Locate the cell with the specified text and output its [X, Y] center coordinate. 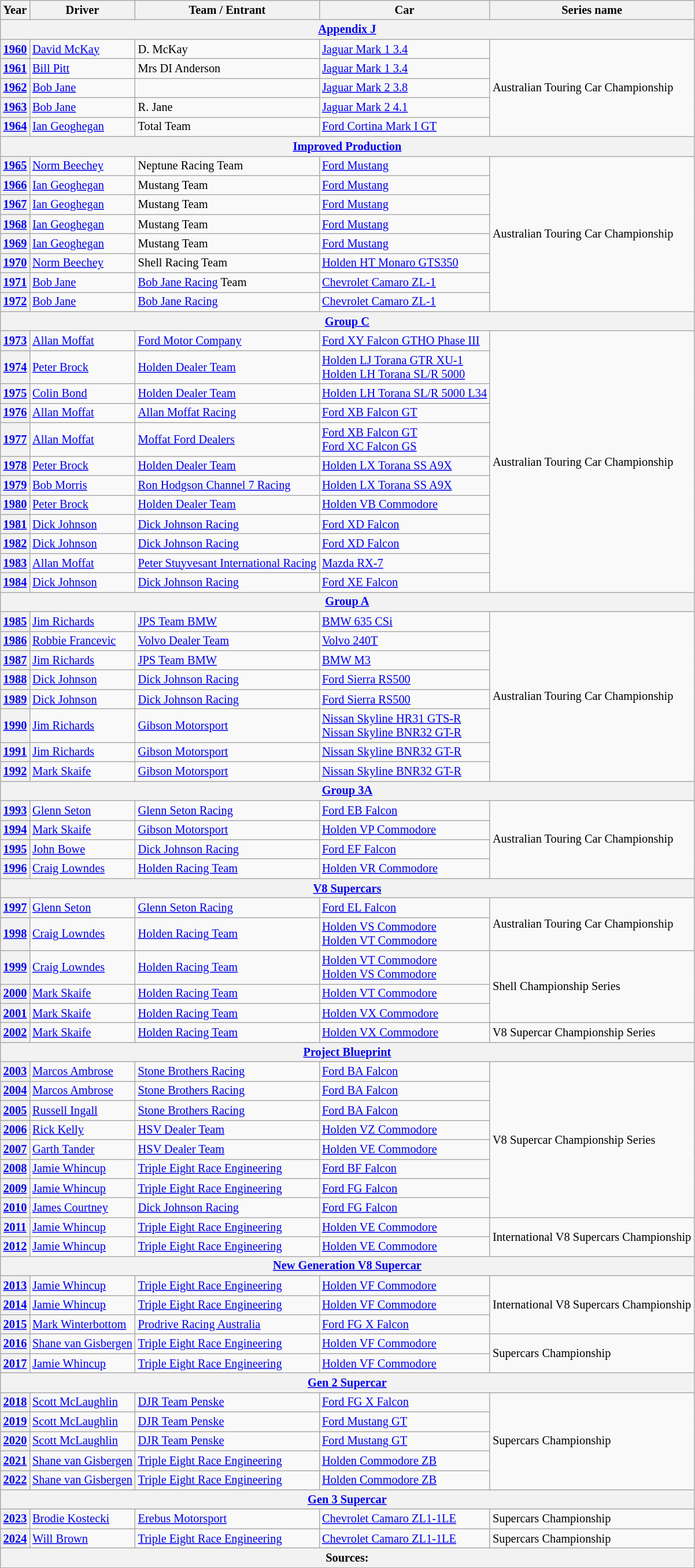
1965 [15, 166]
Ford XE Falcon [405, 583]
Mazda RX-7 [405, 563]
2012 [15, 1247]
Car [405, 10]
Mrs DI Anderson [227, 68]
1969 [15, 243]
1986 [15, 641]
Appendix J [347, 29]
Holden LJ Torana GTR XU-1Holden LH Torana SL/R 5000 [405, 367]
2020 [15, 1441]
1994 [15, 830]
Ron Hodgson Channel 7 Racing [227, 485]
Ford XB Falcon GT [405, 413]
Year [15, 10]
Bill Pitt [82, 68]
1988 [15, 680]
Russell Ingall [82, 1110]
1964 [15, 127]
1991 [15, 752]
Holden VR Commodore [405, 869]
Group 3A [347, 791]
2022 [15, 1480]
Gen 2 Supercar [347, 1382]
Jaguar Mark 2 4.1 [405, 108]
1982 [15, 543]
Team / Entrant [227, 10]
2008 [15, 1169]
Ford BF Falcon [405, 1169]
Holden VP Commodore [405, 830]
Will Brown [82, 1539]
Ford EL Falcon [405, 907]
1974 [15, 367]
2011 [15, 1227]
BMW M3 [405, 660]
Ford Cortina Mark I GT [405, 127]
Volvo 240T [405, 641]
1968 [15, 224]
Holden VB Commodore [405, 505]
Neptune Racing Team [227, 166]
1999 [15, 968]
2017 [15, 1363]
2005 [15, 1110]
Mark Winterbottom [82, 1324]
1996 [15, 869]
BMW 635 CSi [405, 621]
Brodie Kostecki [82, 1519]
V8 Supercars [347, 888]
2004 [15, 1091]
2014 [15, 1305]
1960 [15, 49]
Ford XB Falcon GTFord XC Falcon GS [405, 439]
Series name [592, 10]
1989 [15, 699]
1984 [15, 583]
2019 [15, 1422]
2015 [15, 1324]
Rick Kelly [82, 1130]
1975 [15, 394]
2013 [15, 1285]
1966 [15, 185]
2024 [15, 1539]
2000 [15, 994]
1963 [15, 108]
1990 [15, 725]
Jaguar Mark 2 3.8 [405, 88]
Colin Bond [82, 394]
1976 [15, 413]
Holden HT Monaro GTS350 [405, 263]
Bob Morris [82, 485]
2003 [15, 1072]
1997 [15, 907]
1961 [15, 68]
Holden VT Commodore [405, 994]
1973 [15, 340]
Erebus Motorsport [227, 1519]
1962 [15, 88]
Project Blueprint [347, 1052]
2006 [15, 1130]
1967 [15, 205]
Driver [82, 10]
Volvo Dealer Team [227, 641]
D. McKay [227, 49]
Bob Jane Racing [227, 302]
2016 [15, 1344]
1980 [15, 505]
2023 [15, 1519]
Holden VZ Commodore [405, 1130]
New Generation V8 Supercar [347, 1266]
1971 [15, 283]
1970 [15, 263]
Holden LH Torana SL/R 5000 L34 [405, 394]
1985 [15, 621]
Ford EF Falcon [405, 849]
Gen 3 Supercar [347, 1499]
1998 [15, 934]
Holden VT CommodoreHolden VS Commodore [405, 968]
Total Team [227, 127]
1979 [15, 485]
Shell Championship Series [592, 987]
1995 [15, 849]
1992 [15, 772]
Allan Moffat Racing [227, 413]
2001 [15, 1013]
Group C [347, 321]
Garth Tander [82, 1149]
James Courtney [82, 1207]
1981 [15, 524]
Prodrive Racing Australia [227, 1324]
Ford XY Falcon GTHO Phase III [405, 340]
Moffat Ford Dealers [227, 439]
1977 [15, 439]
Shell Racing Team [227, 263]
John Bowe [82, 849]
Sources: [347, 1558]
Nissan Skyline HR31 GTS-RNissan Skyline BNR32 GT-R [405, 725]
2018 [15, 1402]
2021 [15, 1460]
2002 [15, 1033]
2009 [15, 1188]
Bob Jane Racing Team [227, 283]
R. Jane [227, 108]
David McKay [82, 49]
1987 [15, 660]
1972 [15, 302]
1993 [15, 810]
Holden VS CommodoreHolden VT Commodore [405, 934]
Peter Stuyvesant International Racing [227, 563]
1983 [15, 563]
Group A [347, 602]
2007 [15, 1149]
Robbie Francevic [82, 641]
2010 [15, 1207]
Improved Production [347, 146]
Ford EB Falcon [405, 810]
1978 [15, 466]
Ford Motor Company [227, 340]
